Pinpoint the cell where the given text exists, returning its [x, y] midpoint coordinate. 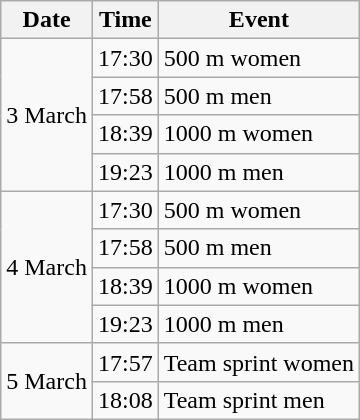
Team sprint women [258, 362]
Date [47, 20]
18:08 [125, 400]
Event [258, 20]
Team sprint men [258, 400]
17:57 [125, 362]
4 March [47, 267]
Time [125, 20]
3 March [47, 115]
5 March [47, 381]
